Scan for the cell matching the given text and deliver its (X, Y) coordinate at center. 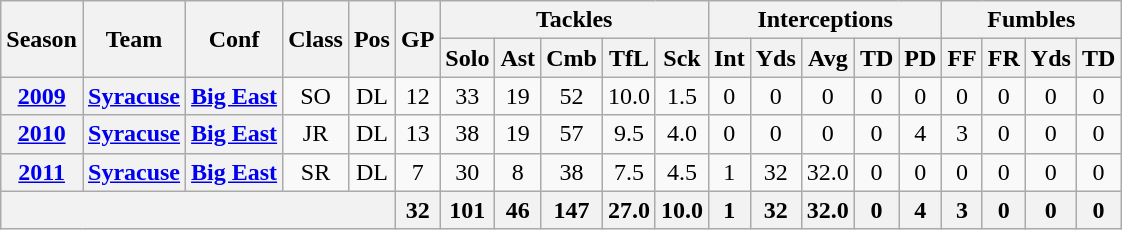
Team (134, 39)
Int (729, 58)
JR (316, 134)
Conf (234, 39)
2010 (42, 134)
27.0 (628, 210)
Cmb (572, 58)
PD (920, 58)
GP (417, 39)
30 (468, 172)
46 (518, 210)
8 (518, 172)
SO (316, 96)
2011 (42, 172)
FF (962, 58)
52 (572, 96)
4.0 (682, 134)
Interceptions (824, 20)
Season (42, 39)
33 (468, 96)
4.5 (682, 172)
147 (572, 210)
Tackles (574, 20)
Ast (518, 58)
13 (417, 134)
TfL (628, 58)
SR (316, 172)
Sck (682, 58)
7 (417, 172)
FR (1004, 58)
Class (316, 39)
101 (468, 210)
1.5 (682, 96)
57 (572, 134)
2009 (42, 96)
12 (417, 96)
Solo (468, 58)
7.5 (628, 172)
Fumbles (1032, 20)
Avg (828, 58)
9.5 (628, 134)
Pos (372, 39)
